Provide the [x, y] coordinate of the cell's center where the given text is located.  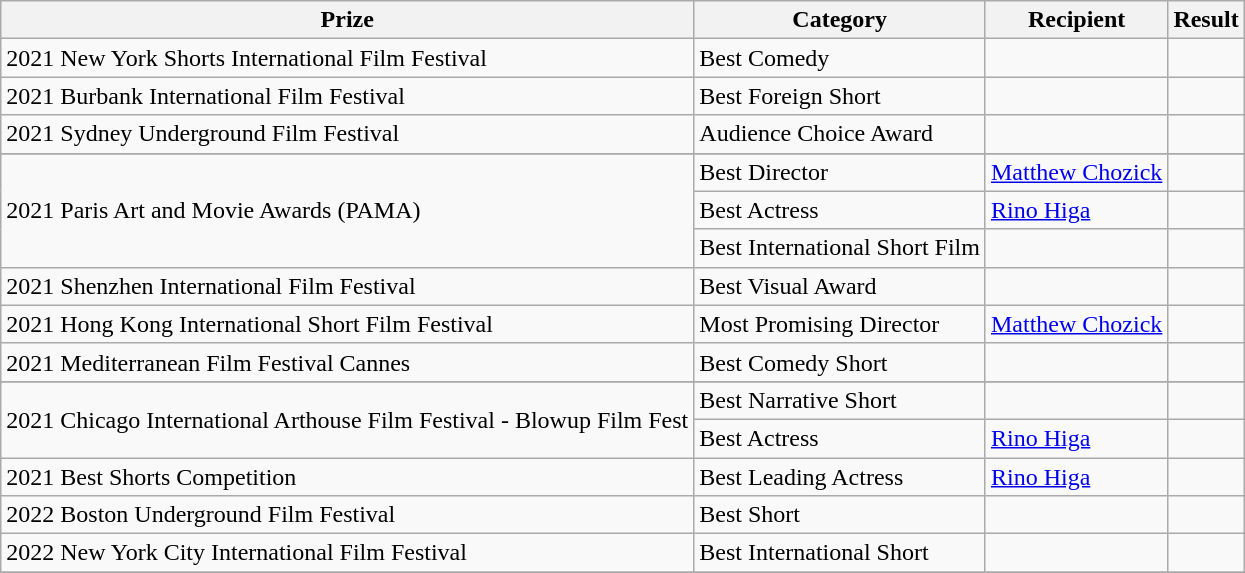
Most Promising Director [840, 324]
Recipient [1076, 20]
Best Foreign Short [840, 96]
2022 Boston Underground Film Festival [348, 515]
Best International Short Film [840, 248]
Best Comedy [840, 58]
2021 Shenzhen International Film Festival [348, 286]
Best Director [840, 172]
2022 New York City International Film Festival [348, 553]
2021 Burbank International Film Festival [348, 96]
2021 Hong Kong International Short Film Festival [348, 324]
Prize [348, 20]
Audience Choice Award [840, 134]
2021 New York Shorts International Film Festival [348, 58]
Best Leading Actress [840, 477]
Best Short [840, 515]
2021 Sydney Underground Film Festival [348, 134]
Best Narrative Short [840, 400]
Category [840, 20]
2021 Paris Art and Movie Awards (PAMA) [348, 210]
2021 Chicago International Arthouse Film Festival - Blowup Film Fest [348, 419]
2021 Best Shorts Competition [348, 477]
Best Comedy Short [840, 362]
Result [1206, 20]
2021 Mediterranean Film Festival Cannes [348, 362]
Best International Short [840, 553]
Best Visual Award [840, 286]
